Provide the (x, y) coordinate of the cell's center where the given text is located.  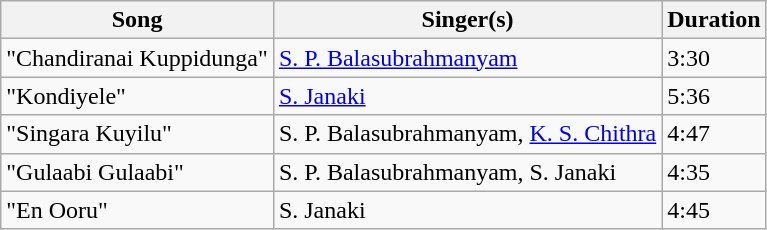
"En Ooru" (138, 210)
"Chandiranai Kuppidunga" (138, 58)
3:30 (714, 58)
Duration (714, 20)
"Singara Kuyilu" (138, 134)
S. P. Balasubrahmanyam, K. S. Chithra (467, 134)
4:45 (714, 210)
4:35 (714, 172)
S. P. Balasubrahmanyam, S. Janaki (467, 172)
"Kondiyele" (138, 96)
"Gulaabi Gulaabi" (138, 172)
5:36 (714, 96)
Song (138, 20)
4:47 (714, 134)
Singer(s) (467, 20)
S. P. Balasubrahmanyam (467, 58)
